Capture the cell that displays the provided text and extract its [x, y] central coordinate. 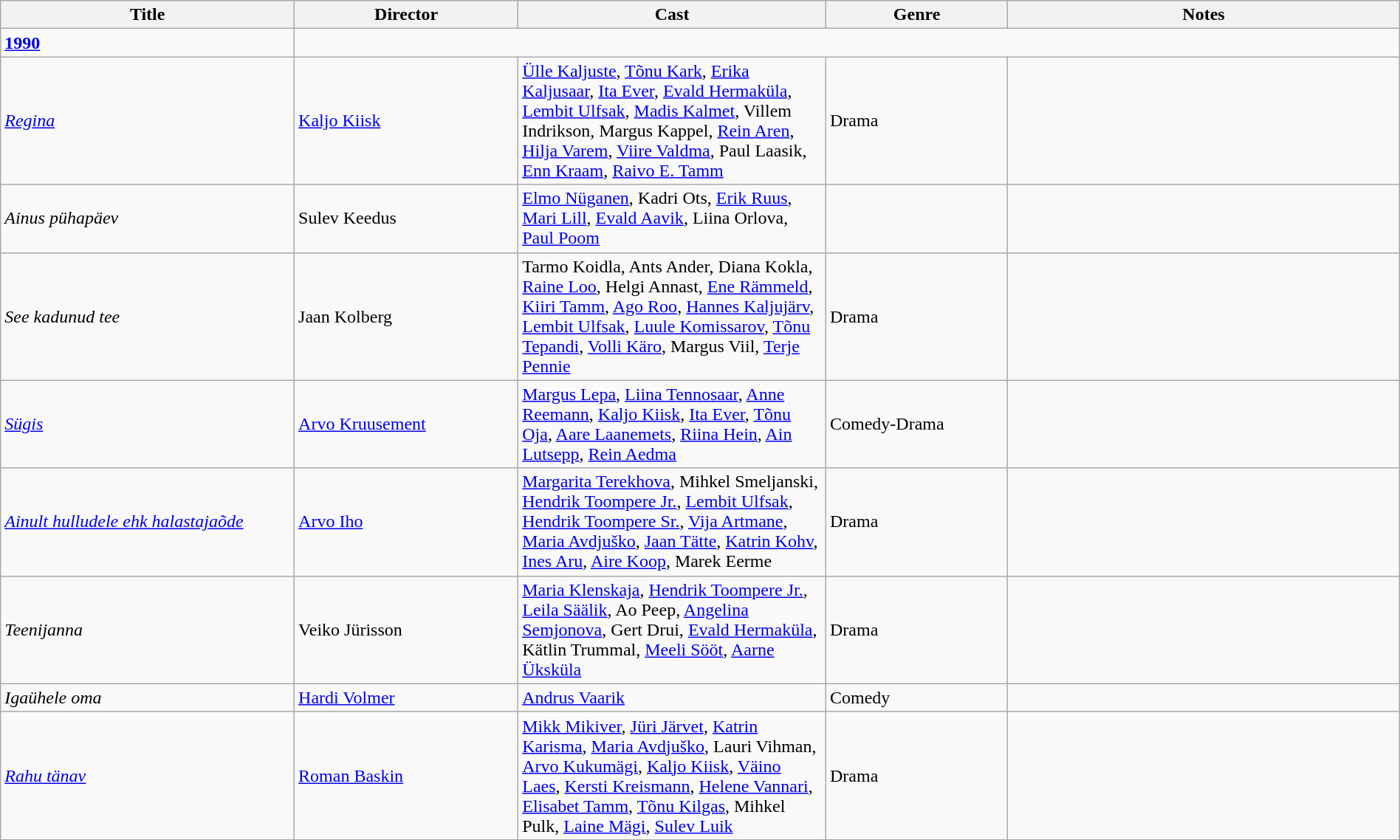
Teenijanna [148, 630]
Notes [1204, 15]
Comedy-Drama [916, 424]
Arvo Iho [406, 522]
Cast [672, 15]
Veiko Jürisson [406, 630]
Title [148, 15]
Ainus pühapäev [148, 218]
Sügis [148, 424]
Arvo Kruusement [406, 424]
See kadunud tee [148, 316]
Ainult hulludele ehk halastajaõde [148, 522]
Sulev Keedus [406, 218]
Kaljo Kiisk [406, 121]
Andrus Vaarik [672, 698]
Hardi Volmer [406, 698]
Roman Baskin [406, 775]
Genre [916, 15]
1990 [148, 43]
Elmo Nüganen, Kadri Ots, Erik Ruus, Mari Lill, Evald Aavik, Liina Orlova, Paul Poom [672, 218]
Regina [148, 121]
Rahu tänav [148, 775]
Comedy [916, 698]
Margus Lepa, Liina Tennosaar, Anne Reemann, Kaljo Kiisk, Ita Ever, Tõnu Oja, Aare Laanemets, Riina Hein, Ain Lutsepp, Rein Aedma [672, 424]
Igaühele oma [148, 698]
Director [406, 15]
Jaan Kolberg [406, 316]
